Scan for the cell matching the given text and deliver its (x, y) coordinate at center. 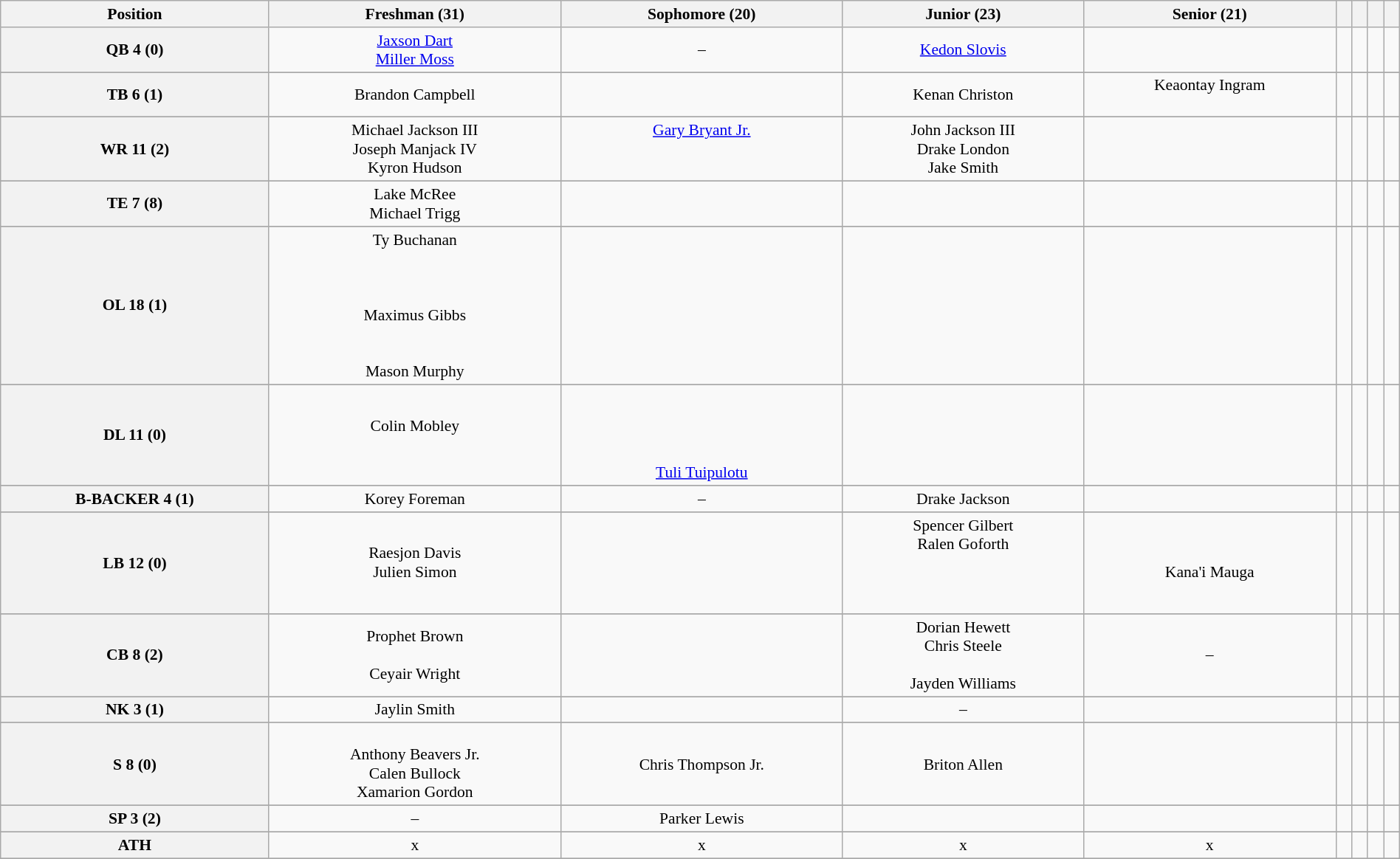
Briton Allen (963, 765)
Junior (23) (963, 14)
Sophomore (20) (701, 14)
OL 18 (1) (134, 306)
Tuli Tuipulotu (701, 435)
Kenan Christon (963, 94)
Anthony Beavers Jr. Calen Bullock Xamarion Gordon (415, 765)
Jaylin Smith (415, 710)
Colin Mobley (415, 435)
John Jackson III Drake London Jake Smith (963, 149)
Kana'i Mauga (1209, 563)
Jaxson Dart Miller Moss (415, 50)
Dorian Hewett Chris Steele Jayden Williams (963, 655)
Lake McRee Michael Trigg (415, 204)
LB 12 (0) (134, 563)
Kedon Slovis (963, 50)
Keaontay Ingram (1209, 94)
Position (134, 14)
Brandon Campbell (415, 94)
SP 3 (2) (134, 819)
WR 11 (2) (134, 149)
TB 6 (1) (134, 94)
Parker Lewis (701, 819)
Raesjon Davis Julien Simon (415, 563)
Drake Jackson (963, 500)
NK 3 (1) (134, 710)
Michael Jackson III Joseph Manjack IV Kyron Hudson (415, 149)
DL 11 (0) (134, 435)
Chris Thompson Jr. (701, 765)
Ty Buchanan Maximus Gibbs Mason Murphy (415, 306)
Gary Bryant Jr. (701, 149)
TE 7 (8) (134, 204)
Spencer Gilbert Ralen Goforth (963, 563)
S 8 (0) (134, 765)
B-BACKER 4 (1) (134, 500)
CB 8 (2) (134, 655)
Senior (21) (1209, 14)
ATH (134, 845)
Freshman (31) (415, 14)
Prophet Brown Ceyair Wright (415, 655)
QB 4 (0) (134, 50)
Korey Foreman (415, 500)
